Return the [X, Y] coordinate for the center point of the cell that contains the specified text.  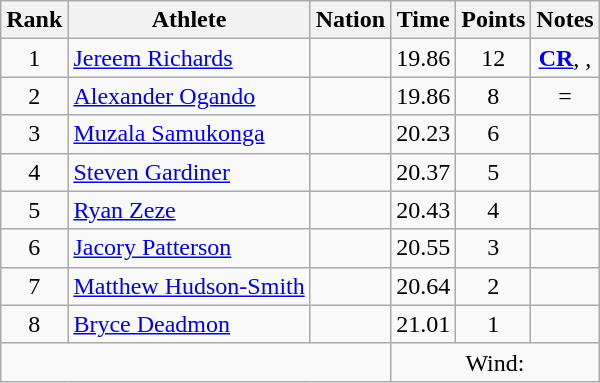
Jacory Patterson [189, 248]
Bryce Deadmon [189, 324]
Points [494, 20]
Nation [350, 20]
Muzala Samukonga [189, 134]
20.37 [424, 172]
Notes [565, 20]
Alexander Ogando [189, 96]
20.55 [424, 248]
21.01 [424, 324]
CR, , [565, 58]
Matthew Hudson-Smith [189, 286]
Wind: [496, 362]
= [565, 96]
Time [424, 20]
Steven Gardiner [189, 172]
Athlete [189, 20]
12 [494, 58]
Ryan Zeze [189, 210]
20.23 [424, 134]
Rank [34, 20]
20.43 [424, 210]
7 [34, 286]
20.64 [424, 286]
Jereem Richards [189, 58]
